Return the (X, Y) coordinate for the center point of the cell that contains the specified text.  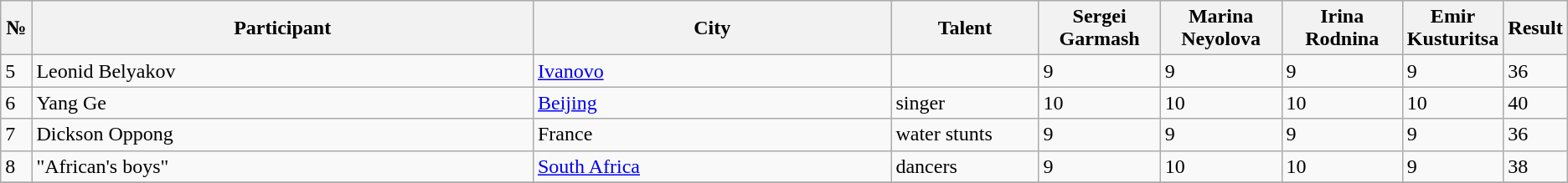
6 (17, 103)
Marina Neyolova (1221, 28)
№ (17, 28)
5 (17, 71)
Sergei Garmash (1099, 28)
France (712, 135)
Leonid Belyakov (283, 71)
Ivanovo (712, 71)
Yang Ge (283, 103)
38 (1535, 166)
7 (17, 135)
singer (965, 103)
South Africa (712, 166)
8 (17, 166)
dancers (965, 166)
Beijing (712, 103)
Irina Rodnina (1342, 28)
40 (1535, 103)
Result (1535, 28)
Participant (283, 28)
water stunts (965, 135)
City (712, 28)
Talent (965, 28)
Dickson Oppong (283, 135)
Emir Kusturitsa (1452, 28)
"African's boys" (283, 166)
